Find where the given text appears and provide that cell's center as (x, y) coordinate. 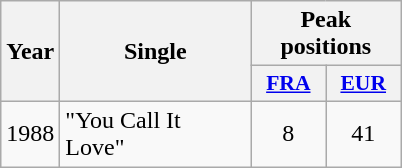
"You Call It Love" (156, 134)
Single (156, 52)
1988 (30, 134)
Year (30, 52)
Peak positions (326, 34)
41 (364, 134)
EUR (364, 84)
FRA (288, 84)
8 (288, 134)
